Detect which cell encompasses the target text, then output its (X, Y) center coordinate. 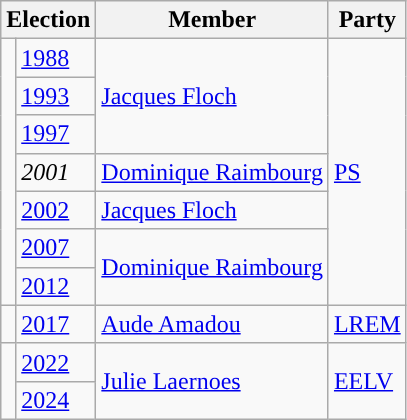
1988 (56, 58)
1997 (56, 134)
2017 (56, 324)
2002 (56, 210)
LREM (367, 324)
2007 (56, 248)
Election (48, 20)
Aude Amadou (212, 324)
Member (212, 20)
2012 (56, 286)
1993 (56, 96)
Julie Laernoes (212, 381)
EELV (367, 381)
Party (367, 20)
PS (367, 172)
2024 (56, 400)
2022 (56, 362)
2001 (56, 172)
